Provide the [X, Y] coordinate of the cell's center where the given text is located.  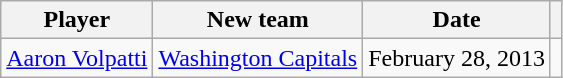
Aaron Volpatti [77, 58]
February 28, 2013 [457, 58]
Washington Capitals [258, 58]
New team [258, 20]
Date [457, 20]
Player [77, 20]
